Search for the cell housing the specified text and yield its (X, Y) center coordinate. 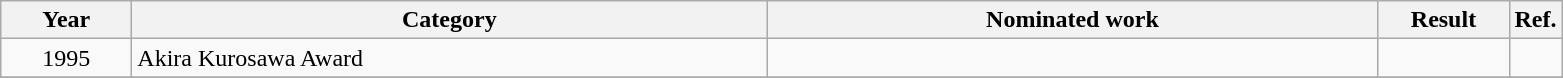
Year (66, 20)
Ref. (1536, 20)
Akira Kurosawa Award (450, 58)
Result (1444, 20)
Category (450, 20)
Nominated work (1072, 20)
1995 (66, 58)
